For the text-containing cell, return its midpoint in (x, y) coordinate format. 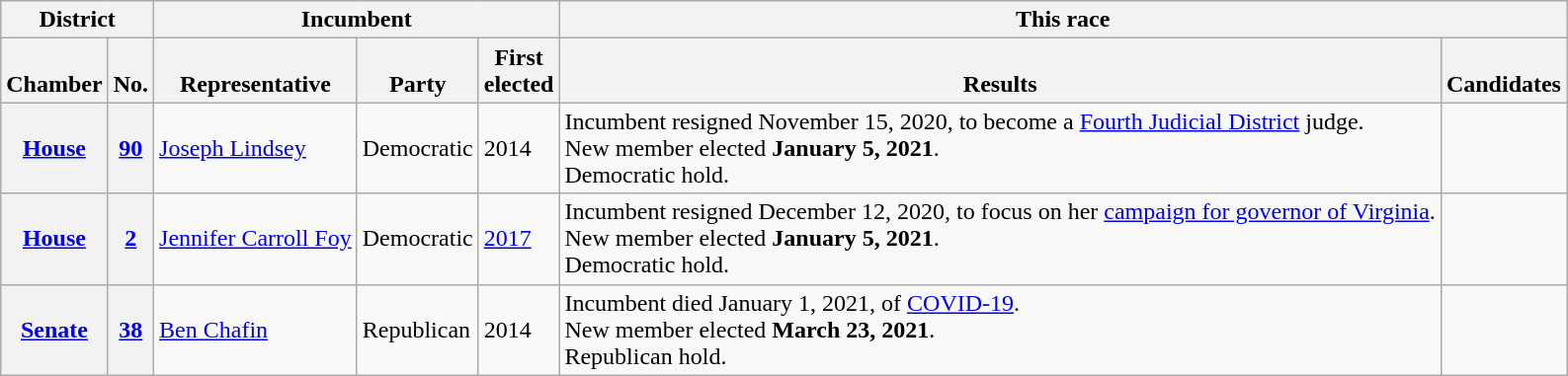
District (77, 20)
Party (417, 71)
2 (130, 239)
90 (130, 148)
Incumbent died January 1, 2021, of COVID-19.New member elected March 23, 2021.Republican hold. (1000, 330)
Candidates (1504, 71)
Chamber (54, 71)
Joseph Lindsey (256, 148)
No. (130, 71)
38 (130, 330)
Republican (417, 330)
Results (1000, 71)
Incumbent (357, 20)
Representative (256, 71)
Firstelected (519, 71)
Ben Chafin (256, 330)
Incumbent resigned December 12, 2020, to focus on her campaign for governor of Virginia.New member elected January 5, 2021.Democratic hold. (1000, 239)
Incumbent resigned November 15, 2020, to become a Fourth Judicial District judge.New member elected January 5, 2021.Democratic hold. (1000, 148)
This race (1063, 20)
Jennifer Carroll Foy (256, 239)
Senate (54, 330)
2017 (519, 239)
